Determine the (x, y) coordinate at the center of the cell enclosing the given text.  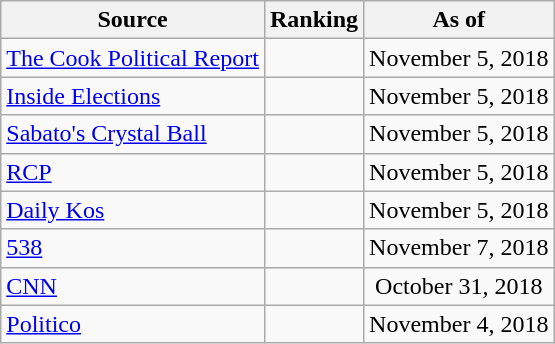
Inside Elections (133, 96)
November 4, 2018 (459, 324)
The Cook Political Report (133, 58)
538 (133, 248)
Source (133, 20)
November 7, 2018 (459, 248)
Sabato's Crystal Ball (133, 134)
As of (459, 20)
Daily Kos (133, 210)
Ranking (314, 20)
Politico (133, 324)
CNN (133, 286)
October 31, 2018 (459, 286)
RCP (133, 172)
